Determine the [x, y] coordinate at the center of the cell enclosing the given text.  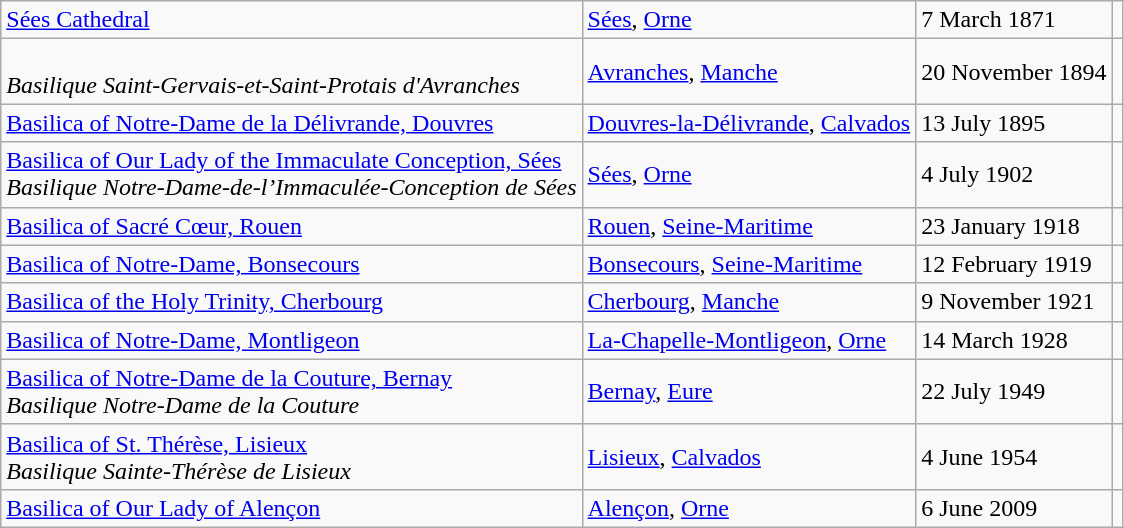
Bonsecours, Seine-Maritime [749, 264]
22 July 1949 [1014, 392]
20 November 1894 [1014, 72]
4 June 1954 [1014, 456]
13 July 1895 [1014, 123]
Basilica of the Holy Trinity, Cherbourg [292, 302]
Bernay, Eure [749, 392]
Basilica of Notre-Dame, Montligeon [292, 340]
4 July 1902 [1014, 174]
Alençon, Orne [749, 508]
12 February 1919 [1014, 264]
23 January 1918 [1014, 226]
Douvres-la-Délivrande, Calvados [749, 123]
Basilique Saint-Gervais-et-Saint-Protais d'Avranches [292, 72]
Basilica of St. Thérèse, LisieuxBasilique Sainte-Thérèse de Lisieux [292, 456]
Cherbourg, Manche [749, 302]
La-Chapelle-Montligeon, Orne [749, 340]
Lisieux, Calvados [749, 456]
Sées Cathedral [292, 20]
Basilica of Notre-Dame, Bonsecours [292, 264]
14 March 1928 [1014, 340]
Rouen, Seine-Maritime [749, 226]
9 November 1921 [1014, 302]
Basilica of Sacré Cœur, Rouen [292, 226]
6 June 2009 [1014, 508]
Basilica of Our Lady of the Immaculate Conception, SéesBasilique Notre-Dame-de-l’Immaculée-Conception de Sées [292, 174]
Basilica of Notre-Dame de la Délivrande, Douvres [292, 123]
7 March 1871 [1014, 20]
Basilica of Our Lady of Alençon [292, 508]
Basilica of Notre-Dame de la Couture, BernayBasilique Notre-Dame de la Couture [292, 392]
Avranches, Manche [749, 72]
